Determine the [x, y] coordinate at the center of the cell enclosing the given text.  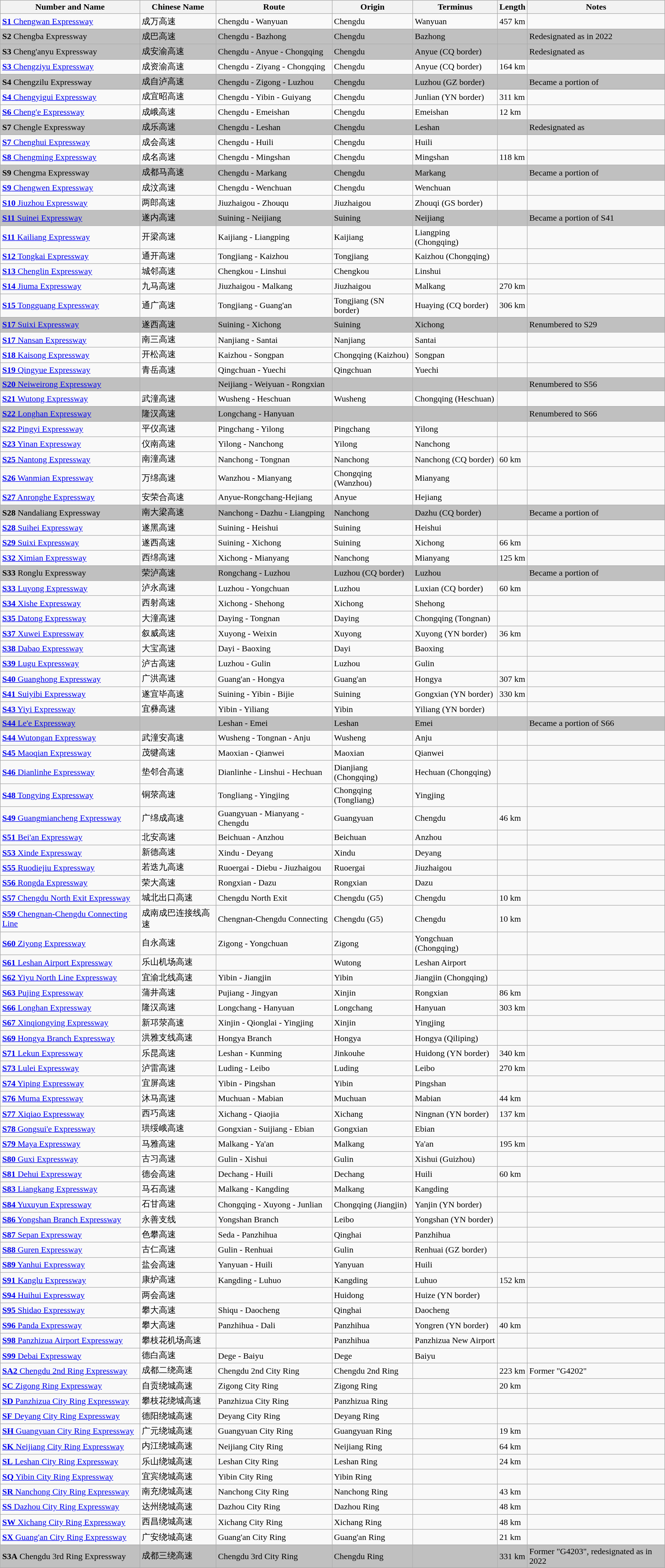
成汶高速 [178, 188]
遂黑高速 [178, 528]
SL Leshan City Ring Expressway [70, 1462]
西绵高速 [178, 558]
S53 Xinde Expressway [70, 853]
Panzhihua - Dali [274, 1325]
永善支线 [178, 1219]
S91 Kanglu Expressway [70, 1280]
Route [274, 7]
Bazhong [455, 36]
Gulin - Xishui [274, 1159]
成资渝高速 [178, 67]
S78 Gongsui'e Expressway [70, 1129]
Junlian (YN border) [455, 97]
成宜昭高速 [178, 97]
Number and Name [70, 7]
Chongqing (Kaizhou) [373, 355]
S84 Yuxuyun Expressway [70, 1205]
Beichuan - Anzhou [274, 838]
两会高速 [178, 1295]
平仪高速 [178, 429]
S43 Yiyi Expressway [70, 709]
广元绕城高速 [178, 1431]
Length [512, 7]
Heishui [455, 528]
Dege - Baiyu [274, 1356]
164 km [512, 67]
S19 Qingyue Expressway [70, 370]
Chengdu - Leshan [274, 127]
S7 Chenghui Expressway [70, 142]
自永高速 [178, 943]
Terminus [455, 7]
S8 Chengming Expressway [70, 158]
Former "G4202" [596, 1371]
泸古高速 [178, 664]
荣泸高速 [178, 573]
Wanzhou - Mianyang [274, 478]
蒲井高速 [178, 993]
Yibin Ring [373, 1477]
S3A Chengdu 3rd Ring Expressway [70, 1556]
457 km [512, 21]
Panzhizua New Airport [455, 1341]
306 km [512, 306]
Wenchuan [455, 188]
S4 Chengzilu Expressway [70, 82]
Chongqing - Xuyong - Junlian [274, 1205]
Dege [373, 1356]
S48 Tongying Expressway [70, 795]
S88 Guren Expressway [70, 1250]
Deyang [455, 853]
Chengdu - Huili [274, 142]
Chinese Name [178, 7]
Gongxian - Suijiang - Ebian [274, 1129]
Chengkou [373, 271]
德白高速 [178, 1356]
223 km [512, 1371]
Guangyuan Ring [373, 1431]
SD Panzhizua City Ring Expressway [70, 1401]
泸雷高速 [178, 1068]
南潼高速 [178, 459]
Xinjin - Qionglai - Yingjing [274, 1023]
Nanjiang - Santai [274, 340]
成乐高速 [178, 127]
Luzhou (CQ border) [373, 573]
Xichong - Shehong [274, 603]
S62 Yiyu North Line Expressway [70, 978]
Huaying (CQ border) [455, 306]
44 km [512, 1099]
36 km [512, 634]
307 km [512, 679]
乐山绕城高速 [178, 1462]
Xichang City Ring [274, 1522]
S27 Anronghe Expressway [70, 497]
Songpan [455, 355]
S87 Sepan Expressway [70, 1235]
S66 Longhan Expressway [70, 1008]
宜彝高速 [178, 709]
125 km [512, 558]
12 km [512, 112]
Yongren (YN border) [455, 1325]
Santai [455, 340]
Chengdu 2nd Ring [373, 1371]
Xishui (Guizhou) [455, 1159]
Guang'an City Ring [274, 1537]
Malkang - Ya'an [274, 1144]
成南成巴连接线高速 [178, 918]
S46 Dianlinhe Expressway [70, 772]
Chengdu - Mingshan [274, 158]
S11 Kailiang Expressway [70, 237]
Zigong - Yongchuan [274, 943]
Wusheng - Tongnan - Anju [274, 738]
Baiyu [455, 1356]
S41 Suiyibi Expressway [70, 694]
Redesignated as in 2022 [596, 36]
S2 Chengba Expressway [70, 36]
北安高速 [178, 838]
Baoxing [455, 649]
Yuechi [455, 370]
荣大高速 [178, 883]
古习高速 [178, 1159]
Xichong - Mianyang [274, 558]
Pingchang [373, 429]
Panzhizua Ring [373, 1401]
S98 Panzhizua Airport Expressway [70, 1341]
S44 Wutongan Expressway [70, 738]
Tongliang - Yingjing [274, 795]
S28 Nandaliang Expressway [70, 512]
Wusheng - Heschuan [274, 399]
Liangping (Chongqing) [455, 237]
Jiangjin (Chongqing) [455, 978]
Emei [455, 723]
Neijiang City Ring [274, 1446]
Hongya Branch [274, 1038]
遂内高速 [178, 218]
Chengdu - Bazhong [274, 36]
Gulin - Renhuai [274, 1250]
Maoxian [373, 753]
Zigong Ring [373, 1386]
Chengdu 2nd City Ring [274, 1371]
SH Guangyuan City Ring Expressway [70, 1431]
Renumbered to S29 [596, 325]
内江绕城高速 [178, 1446]
大潼高速 [178, 618]
S45 Maoqian Expressway [70, 753]
Zigong [373, 943]
广安绕城高速 [178, 1537]
石甘高速 [178, 1205]
城北出口高速 [178, 898]
S3 Cheng'anyu Expressway [70, 52]
自贡绕城高速 [178, 1386]
Yibin - Yiliang [274, 709]
S11 Suinei Expressway [70, 218]
Yibin - Jiangjin [274, 978]
Nanjiang [373, 340]
21 km [512, 1537]
Origin [373, 7]
S35 Datong Expressway [70, 618]
303 km [512, 1008]
SQ Yibin City Ring Expressway [70, 1477]
Anju [455, 738]
青岳高速 [178, 370]
Became a portion of S41 [596, 218]
Guangyuan City Ring [274, 1431]
Yanyuan [373, 1265]
Markang [455, 173]
德会高速 [178, 1174]
两郎高速 [178, 203]
西巧高速 [178, 1114]
Yanjin (YN border) [455, 1205]
Nanchong Ring [373, 1492]
Yiliang (YN border) [455, 709]
S14 Jiuma Expressway [70, 286]
Pingchang - Yilong [274, 429]
Renumbered to S56 [596, 384]
S12 Tongkai Expressway [70, 257]
Panzhizua City Ring [274, 1401]
Gongxian [373, 1129]
西射高速 [178, 603]
Chengdu - Zigong - Luzhou [274, 82]
成万高速 [178, 21]
SF Deyang City Ring Expressway [70, 1416]
Xichang - Qiaojia [274, 1114]
S76 Muma Expressway [70, 1099]
S81 Dehui Expressway [70, 1174]
SC Zigong Ring Expressway [70, 1386]
康炉高速 [178, 1280]
S9 Chengwen Expressway [70, 188]
Qianwei [455, 753]
Dazu [455, 883]
66 km [512, 543]
Leshan Airport [455, 962]
Deyang Ring [373, 1416]
Daocheng [455, 1310]
开松高速 [178, 355]
Chongqing (Heschuan) [455, 399]
开梁高速 [178, 237]
Chengdu - Emeishan [274, 112]
Jinkouhe [373, 1053]
S51 Bei'an Expressway [70, 838]
SR Nanchong City Ring Expressway [70, 1492]
S37 Xuwei Expressway [70, 634]
Leshan - Emei [274, 723]
Luxian (CQ border) [455, 588]
武潼高速 [178, 399]
Qingchuan - Yuechi [274, 370]
色攀高速 [178, 1235]
Mabian [455, 1099]
安荣合高速 [178, 497]
S80 Guxi Expressway [70, 1159]
S28 Suihei Expressway [70, 528]
Ruoergai [373, 868]
古仁高速 [178, 1250]
成巴高速 [178, 36]
Malkang - Kangding [274, 1190]
Tongjiang [373, 257]
Pujiang - Jingyan [274, 993]
Daying - Tongnan [274, 618]
Xindu [373, 853]
Guangyuan - Mianyang - Chengdu [274, 818]
Nanchong (CQ border) [455, 459]
南大梁高速 [178, 512]
成名高速 [178, 158]
Jiuzhaigou - Malkang [274, 286]
Kaijiang - Liangping [274, 237]
S79 Maya Expressway [70, 1144]
Dayi [373, 649]
Qingchuan [373, 370]
Suining - Heishui [274, 528]
S40 Guanghong Expressway [70, 679]
Chengdu North Exit [274, 898]
新德高速 [178, 853]
Rongchang - Luzhou [274, 573]
Suining - Neijiang [274, 218]
Dianlinhe - Linshui - Hechuan [274, 772]
Shiqu - Daocheng [274, 1310]
331 km [512, 1556]
137 km [512, 1114]
Neijiang Ring [373, 1446]
SA2 Chengdu 2nd Ring Expressway [70, 1371]
Neijiang - Weiyuan - Rongxian [274, 384]
Chengdu - Anyue - Chongqing [274, 52]
Chengnan-Chengdu Connecting [274, 918]
Wutong [373, 962]
德阳绕城高速 [178, 1416]
武潼安高速 [178, 738]
Xuyong [373, 634]
Longchang [373, 1008]
Guang'an [373, 679]
S17 Suixi Expressway [70, 325]
Xuyong - Weixin [274, 634]
Dazhou Ring [373, 1507]
马石高速 [178, 1190]
118 km [512, 158]
Xuyong (YN border) [455, 634]
成都二绕高速 [178, 1371]
攀枝花机场高速 [178, 1341]
Xichang [373, 1114]
Ebian [455, 1129]
Yongshan Branch [274, 1219]
S39 Lugu Expressway [70, 664]
Guang'an Ring [373, 1537]
Dianjiang (Chongqing) [373, 772]
S34 Xishe Expressway [70, 603]
Huize (YN border) [455, 1295]
SK Neijiang City Ring Expressway [70, 1446]
S23 Yinan Expressway [70, 444]
Hongya (Qiliping) [455, 1038]
Nanchong - Tongnan [274, 459]
Chongqing (Jiangjin) [373, 1205]
九马高速 [178, 286]
S96 Panda Expressway [70, 1325]
Renumbered to S66 [596, 414]
Xindu - Deyang [274, 853]
Chengkou - Linshui [274, 271]
S74 Yiping Expressway [70, 1084]
S71 Lekun Expressway [70, 1053]
Chengdu - Markang [274, 173]
Hechuan (Chongqing) [455, 772]
S44 Le'e Expressway [70, 723]
达州绕城高速 [178, 1507]
S17 Nansan Expressway [70, 340]
64 km [512, 1446]
Chengdu - Wanyuan [274, 21]
S63 Pujing Expressway [70, 993]
Chengdu - Yibin - Guiyang [274, 97]
46 km [512, 818]
Seda - Panzhihua [274, 1235]
SW Xichang City Ring Expressway [70, 1522]
Chongqing (Tongliang) [373, 795]
宜渝北线高速 [178, 978]
Former "G4203", redesignated as in 2022 [596, 1556]
86 km [512, 993]
成都马高速 [178, 173]
Luzhou - Gulin [274, 664]
S95 Shidao Expressway [70, 1310]
Chengdu 3rd City Ring [274, 1556]
Muchuan [373, 1099]
广绵成高速 [178, 818]
Chengdu - Ziyang - Chongqing [274, 67]
宜宾绕城高速 [178, 1477]
S29 Suixi Expressway [70, 543]
Pingshan [455, 1084]
Maoxian - Qianwei [274, 753]
Daying [373, 618]
Chengdu Ring [373, 1556]
Ruoergai - Diebu - Jiuzhaigou [274, 868]
S89 Yanhui Expressway [70, 1265]
宜屏高速 [178, 1084]
广洪高速 [178, 679]
340 km [512, 1053]
S55 Ruodiejiu Expressway [70, 868]
Luhuo [455, 1280]
Ningnan (YN border) [455, 1114]
Anyue-Rongchang-Hejiang [274, 497]
南三高速 [178, 340]
SX Guang'an City Ring Expressway [70, 1537]
S56 Rongda Expressway [70, 883]
Yongchuan (Chongqing) [455, 943]
Chengdu - Wenchuan [274, 188]
S94 Huihui Expressway [70, 1295]
成自泸高速 [178, 82]
马雅高速 [178, 1144]
Emeishan [455, 112]
Luzhou - Yongchuan [274, 588]
Dazhou City Ring [274, 1507]
Luding [373, 1068]
西昌绕城高速 [178, 1522]
40 km [512, 1325]
Beichuan [373, 838]
S77 Xiqiao Expressway [70, 1114]
Yongshan (YN border) [455, 1219]
攀枝花绕城高速 [178, 1401]
Nanchong - Dazhu - Liangping [274, 512]
珙绥峨高速 [178, 1129]
Tongjiang - Kaizhou [274, 257]
S20 Neiweirong Expressway [70, 384]
仪南高速 [178, 444]
泸永高速 [178, 588]
Leshan - Kunming [274, 1053]
Kaizhou (Chongqing) [455, 257]
茂犍高速 [178, 753]
24 km [512, 1462]
Leshan City Ring [274, 1462]
S6 Cheng'e Expressway [70, 112]
S60 Ziyong Expressway [70, 943]
S57 Chengdu North Exit Expressway [70, 898]
Anyue [373, 497]
20 km [512, 1386]
新邛荥高速 [178, 1023]
S9 Chengma Expressway [70, 173]
成峨高速 [178, 112]
S73 Lulei Expressway [70, 1068]
Linshui [455, 271]
Kangding - Luhuo [274, 1280]
S4 Chengyigui Expressway [70, 97]
S18 Kaisong Expressway [70, 355]
通广高速 [178, 306]
Yibin City Ring [274, 1477]
S13 Chenglin Expressway [70, 271]
成会高速 [178, 142]
Shehong [455, 603]
Renhuai (GZ border) [455, 1250]
S25 Nantong Expressway [70, 459]
S83 Liangkang Expressway [70, 1190]
Neijiang [455, 218]
洪雅支线高速 [178, 1038]
Hanyuan [455, 1008]
Muchuan - Mabian [274, 1099]
Zhouqi (GS border) [455, 203]
S10 Jiuzhou Expressway [70, 203]
S26 Wanmian Expressway [70, 478]
Yanyuan - Huili [274, 1265]
S15 Tongguang Expressway [70, 306]
城邻高速 [178, 271]
S59 Chengnan-Chengdu Connecting Line [70, 918]
Guang'an - Hongya [274, 679]
Xichang Ring [373, 1522]
Rongxian - Dazu [274, 883]
Kaizhou - Songpan [274, 355]
43 km [512, 1492]
Deyang City Ring [274, 1416]
铜荥高速 [178, 795]
311 km [512, 97]
若迭九高速 [178, 868]
330 km [512, 694]
S38 Dabao Expressway [70, 649]
Hejiang [455, 497]
19 km [512, 1431]
垫邻合高速 [178, 772]
Jiuzhaigou - Zhouqu [274, 203]
Kaijiang [373, 237]
S61 Leshan Airport Expressway [70, 962]
S3 Chengziyu Expressway [70, 67]
Zigong City Ring [274, 1386]
Chongqing (Tongnan) [455, 618]
Anzhou [455, 838]
S22 Pingyi Expressway [70, 429]
Became a portion of S66 [596, 723]
Mingshan [455, 158]
Dayi - Baoxing [274, 649]
S33 Ronglu Expressway [70, 573]
Yibin - Pingshan [274, 1084]
Luding - Leibo [274, 1068]
沐马高速 [178, 1099]
SS Dazhou City Ring Expressway [70, 1507]
万绵高速 [178, 478]
Chongqing (Wanzhou) [373, 478]
盐会高速 [178, 1265]
Dechang [373, 1174]
乐昆高速 [178, 1053]
Dechang - Huili [274, 1174]
195 km [512, 1144]
Dazhu (CQ border) [455, 512]
S22 Longhan Expressway [70, 414]
乐山机场高速 [178, 962]
S49 Guangmiancheng Expressway [70, 818]
Luzhou (GZ border) [455, 82]
Notes [596, 7]
S33 Luyong Expressway [70, 588]
Huidong [373, 1295]
通开高速 [178, 257]
成都三绕高速 [178, 1556]
Ya'an [455, 1144]
叙威高速 [178, 634]
S86 Yongshan Branch Expressway [70, 1219]
Guangyuan [373, 818]
S1 Chengwan Expressway [70, 21]
S21 Wutong Expressway [70, 399]
Huidong (YN border) [455, 1053]
Tongjiang - Guang'an [274, 306]
Tongjiang (SN border) [373, 306]
Wanyuan [455, 21]
Leshan Ring [373, 1462]
152 km [512, 1280]
Yilong - Nanchong [274, 444]
Nanchong City Ring [274, 1492]
成安渝高速 [178, 52]
S99 Debai Expressway [70, 1356]
S67 Xinqiongying Expressway [70, 1023]
S69 Hongya Branch Expressway [70, 1038]
遂宜毕高速 [178, 694]
S7 Chengle Expressway [70, 127]
Suining - Yibin - Bijie [274, 694]
S32 Ximian Expressway [70, 558]
大宝高速 [178, 649]
Gongxian (YN border) [455, 694]
南充绕城高速 [178, 1492]
